Search for the cell housing the specified text and yield its [X, Y] center coordinate. 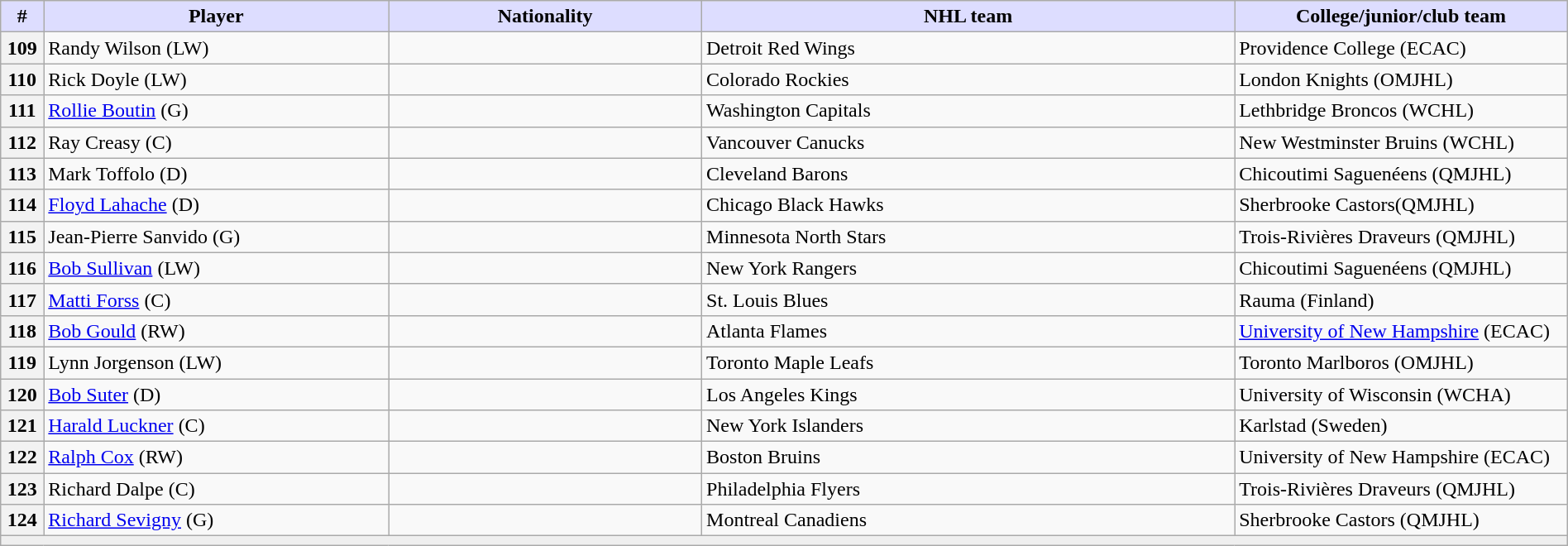
Player [217, 17]
Floyd Lahache (D) [217, 205]
Colorado Rockies [968, 79]
New York Islanders [968, 426]
119 [22, 362]
122 [22, 457]
Bob Suter (D) [217, 395]
# [22, 17]
University of Wisconsin (WCHA) [1401, 395]
Toronto Marlboros (OMJHL) [1401, 362]
Lethbridge Broncos (WCHL) [1401, 111]
113 [22, 174]
114 [22, 205]
Boston Bruins [968, 457]
Philadelphia Flyers [968, 489]
NHL team [968, 17]
Rauma (Finland) [1401, 299]
Bob Sullivan (LW) [217, 268]
117 [22, 299]
Minnesota North Stars [968, 237]
116 [22, 268]
109 [22, 48]
Ralph Cox (RW) [217, 457]
124 [22, 520]
College/junior/club team [1401, 17]
Vancouver Canucks [968, 142]
118 [22, 331]
Lynn Jorgenson (LW) [217, 362]
Montreal Canadiens [968, 520]
Ray Creasy (C) [217, 142]
120 [22, 395]
Jean-Pierre Sanvido (G) [217, 237]
New Westminster Bruins (WCHL) [1401, 142]
Karlstad (Sweden) [1401, 426]
Providence College (ECAC) [1401, 48]
Atlanta Flames [968, 331]
Washington Capitals [968, 111]
Detroit Red Wings [968, 48]
Matti Forss (C) [217, 299]
Cleveland Barons [968, 174]
St. Louis Blues [968, 299]
110 [22, 79]
115 [22, 237]
Los Angeles Kings [968, 395]
Richard Dalpe (C) [217, 489]
Rick Doyle (LW) [217, 79]
111 [22, 111]
Mark Toffolo (D) [217, 174]
Richard Sevigny (G) [217, 520]
121 [22, 426]
Rollie Boutin (G) [217, 111]
New York Rangers [968, 268]
Sherbrooke Castors (QMJHL) [1401, 520]
Randy Wilson (LW) [217, 48]
123 [22, 489]
112 [22, 142]
Harald Luckner (C) [217, 426]
Chicago Black Hawks [968, 205]
Nationality [546, 17]
London Knights (OMJHL) [1401, 79]
Bob Gould (RW) [217, 331]
Toronto Maple Leafs [968, 362]
Sherbrooke Castors(QMJHL) [1401, 205]
